Scan for the cell matching the given text and deliver its [X, Y] coordinate at center. 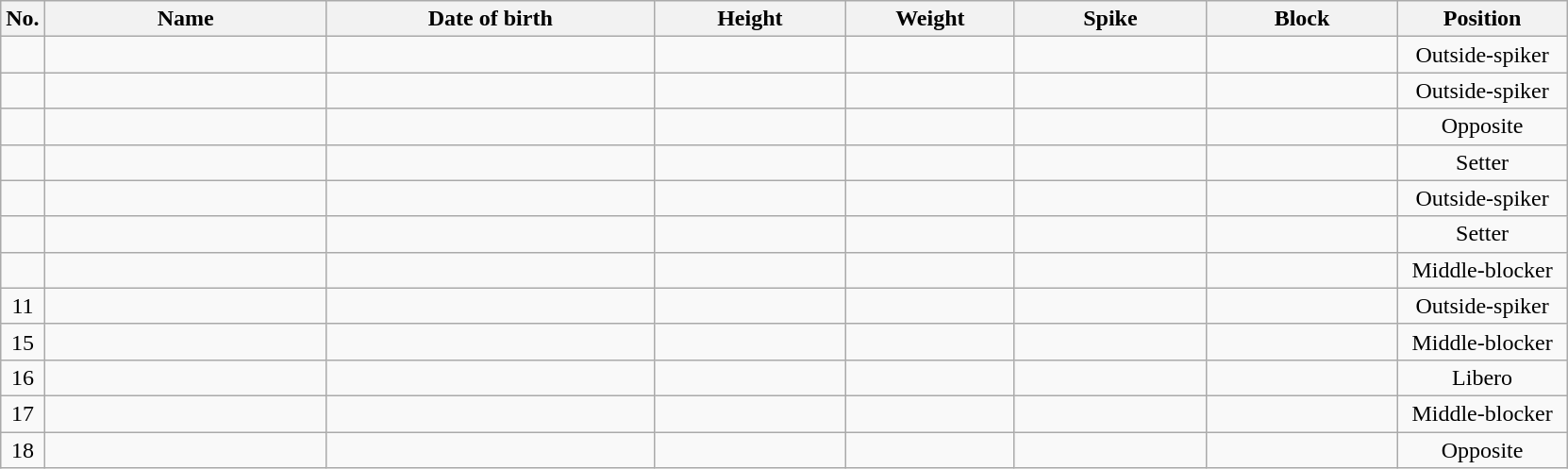
18 [23, 450]
Spike [1109, 19]
Name [185, 19]
16 [23, 377]
Height [749, 19]
11 [23, 306]
Block [1302, 19]
Libero [1483, 377]
15 [23, 342]
Position [1483, 19]
No. [23, 19]
Date of birth [491, 19]
17 [23, 413]
Weight [930, 19]
